Return [x, y] of the center of cell containing provided text 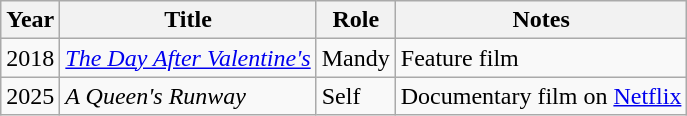
Documentary film on Netflix [541, 96]
Self [356, 96]
2018 [30, 58]
Year [30, 20]
Feature film [541, 58]
Role [356, 20]
Title [188, 20]
Notes [541, 20]
The Day After Valentine's [188, 58]
Mandy [356, 58]
2025 [30, 96]
A Queen's Runway [188, 96]
